Extract the (X, Y) coordinate from the center of the cell holding the provided text.  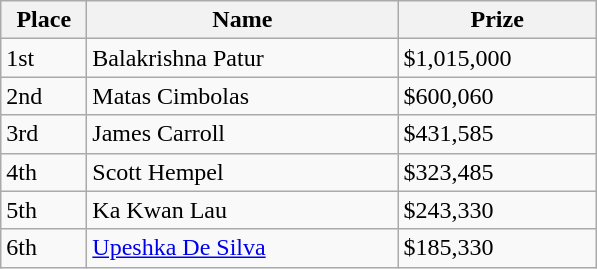
$431,585 (498, 134)
Prize (498, 20)
Ka Kwan Lau (242, 210)
Scott Hempel (242, 172)
Name (242, 20)
James Carroll (242, 134)
Matas Cimbolas (242, 96)
4th (44, 172)
5th (44, 210)
$243,330 (498, 210)
6th (44, 248)
Balakrishna Patur (242, 58)
1st (44, 58)
Place (44, 20)
$600,060 (498, 96)
$1,015,000 (498, 58)
Upeshka De Silva (242, 248)
2nd (44, 96)
$185,330 (498, 248)
3rd (44, 134)
$323,485 (498, 172)
